Find where the given text appears and provide that cell's center as [x, y] coordinate. 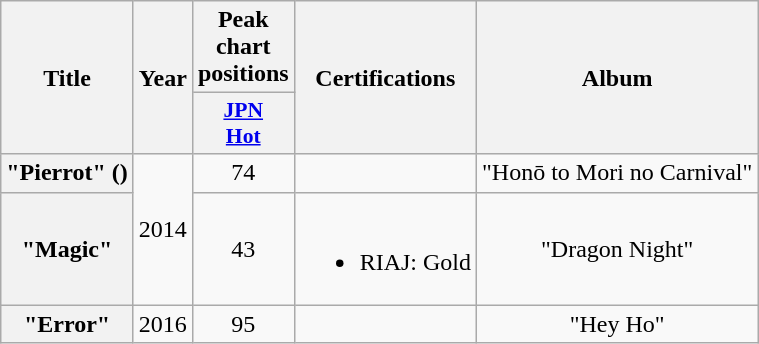
"Hey Ho" [618, 324]
JPNHot [243, 124]
RIAJ: Gold [385, 248]
43 [243, 248]
Album [618, 78]
Certifications [385, 78]
Peakchartpositions [243, 47]
"Magic" [68, 248]
Year [162, 78]
"Dragon Night" [618, 248]
95 [243, 324]
"Error" [68, 324]
"Honō to Mori no Carnival" [618, 173]
"Pierrot" () [68, 173]
74 [243, 173]
2014 [162, 230]
Title [68, 78]
2016 [162, 324]
